Capture the cell that displays the provided text and extract its (x, y) central coordinate. 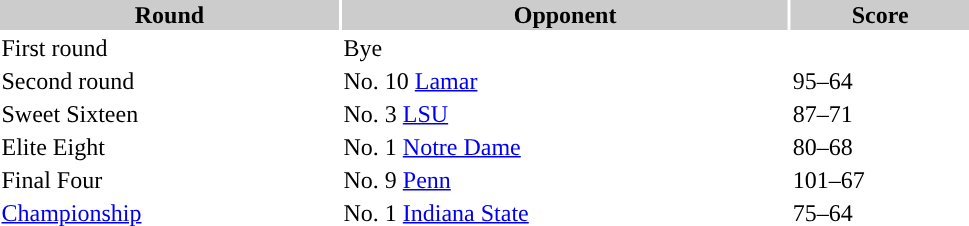
Sweet Sixteen (170, 114)
No. 10 Lamar (565, 81)
Bye (565, 48)
87–71 (880, 114)
Second round (170, 81)
No. 1 Notre Dame (565, 147)
80–68 (880, 147)
Score (880, 15)
No. 9 Penn (565, 180)
Elite Eight (170, 147)
101–67 (880, 180)
No. 3 LSU (565, 114)
Round (170, 15)
Opponent (565, 15)
Final Four (170, 180)
95–64 (880, 81)
First round (170, 48)
